Return the [x, y] coordinate for the center point of the cell that contains the specified text.  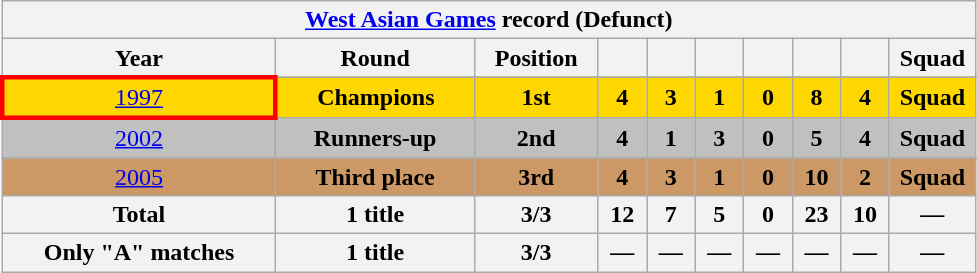
Third place [376, 177]
2nd [536, 138]
Only "A" matches [139, 253]
2 [866, 177]
3rd [536, 177]
7 [670, 215]
Position [536, 58]
23 [816, 215]
1997 [139, 98]
Round [376, 58]
Runners-up [376, 138]
Year [139, 58]
2005 [139, 177]
12 [622, 215]
West Asian Games record (Defunct) [488, 20]
8 [816, 98]
2002 [139, 138]
1st [536, 98]
Total [139, 215]
Champions [376, 98]
